For the text-containing cell, return its midpoint in [X, Y] coordinate format. 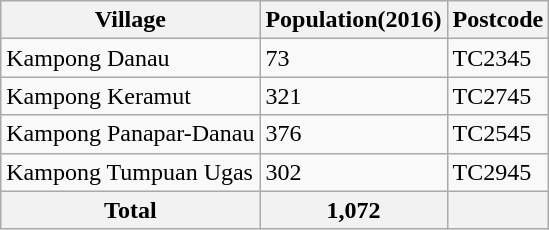
Postcode [498, 20]
TC2945 [498, 172]
73 [354, 58]
Total [130, 210]
Kampong Panapar-Danau [130, 134]
Kampong Danau [130, 58]
TC2745 [498, 96]
Village [130, 20]
376 [354, 134]
302 [354, 172]
1,072 [354, 210]
TC2545 [498, 134]
321 [354, 96]
Kampong Tumpuan Ugas [130, 172]
Population(2016) [354, 20]
TC2345 [498, 58]
Kampong Keramut [130, 96]
